Find where the given text appears and provide that cell's center as (x, y) coordinate. 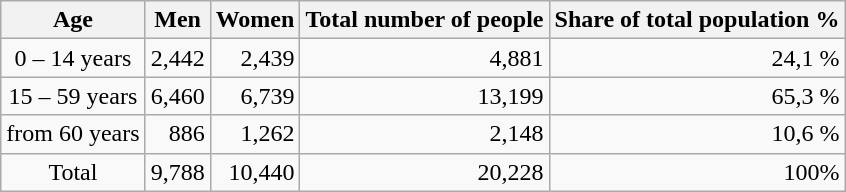
Total number of people (424, 20)
2,439 (255, 58)
6,460 (178, 96)
65,3 % (697, 96)
100% (697, 172)
886 (178, 134)
Age (73, 20)
13,199 (424, 96)
from 60 years (73, 134)
Share of total population % (697, 20)
10,440 (255, 172)
9,788 (178, 172)
6,739 (255, 96)
0 – 14 years (73, 58)
4,881 (424, 58)
15 – 59 years (73, 96)
1,262 (255, 134)
Total (73, 172)
2,148 (424, 134)
2,442 (178, 58)
Women (255, 20)
20,228 (424, 172)
10,6 % (697, 134)
24,1 % (697, 58)
Men (178, 20)
